From the cell containing the given text, extract its center point as [X, Y] coordinate. 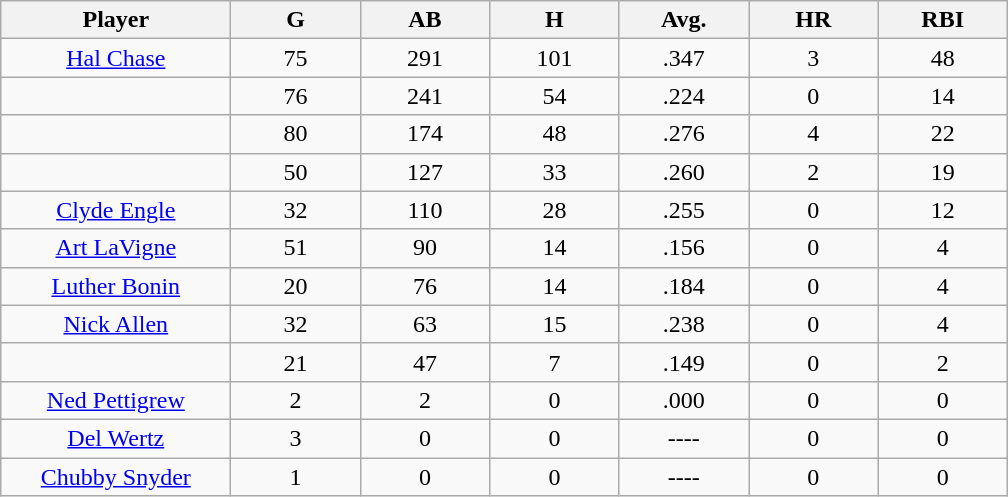
15 [554, 324]
Art LaVigne [116, 248]
63 [424, 324]
51 [296, 248]
Player [116, 20]
7 [554, 362]
Avg. [684, 20]
.276 [684, 134]
127 [424, 172]
.224 [684, 96]
47 [424, 362]
33 [554, 172]
Del Wertz [116, 438]
Hal Chase [116, 58]
1 [296, 477]
Luther Bonin [116, 286]
101 [554, 58]
20 [296, 286]
.238 [684, 324]
AB [424, 20]
HR [814, 20]
21 [296, 362]
12 [942, 210]
.000 [684, 400]
.156 [684, 248]
Chubby Snyder [116, 477]
80 [296, 134]
.347 [684, 58]
Nick Allen [116, 324]
241 [424, 96]
110 [424, 210]
50 [296, 172]
75 [296, 58]
22 [942, 134]
.255 [684, 210]
90 [424, 248]
H [554, 20]
291 [424, 58]
G [296, 20]
Ned Pettigrew [116, 400]
.184 [684, 286]
.260 [684, 172]
Clyde Engle [116, 210]
RBI [942, 20]
.149 [684, 362]
54 [554, 96]
19 [942, 172]
174 [424, 134]
28 [554, 210]
